Scan for the cell matching the given text and deliver its [x, y] coordinate at center. 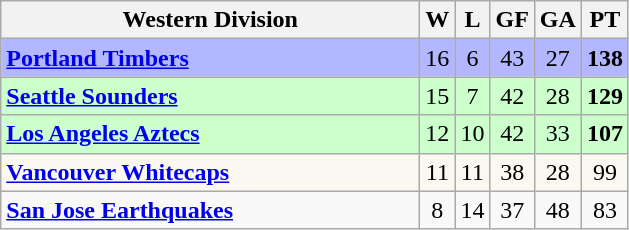
6 [472, 58]
PT [604, 20]
37 [512, 210]
15 [438, 96]
W [438, 20]
San Jose Earthquakes [210, 210]
27 [558, 58]
38 [512, 172]
83 [604, 210]
L [472, 20]
10 [472, 134]
GA [558, 20]
14 [472, 210]
8 [438, 210]
GF [512, 20]
Western Division [210, 20]
48 [558, 210]
138 [604, 58]
33 [558, 134]
7 [472, 96]
43 [512, 58]
129 [604, 96]
Los Angeles Aztecs [210, 134]
16 [438, 58]
107 [604, 134]
12 [438, 134]
Seattle Sounders [210, 96]
99 [604, 172]
Vancouver Whitecaps [210, 172]
Portland Timbers [210, 58]
